Identify which cell holds the provided text, then report its [X, Y] central coordinate. 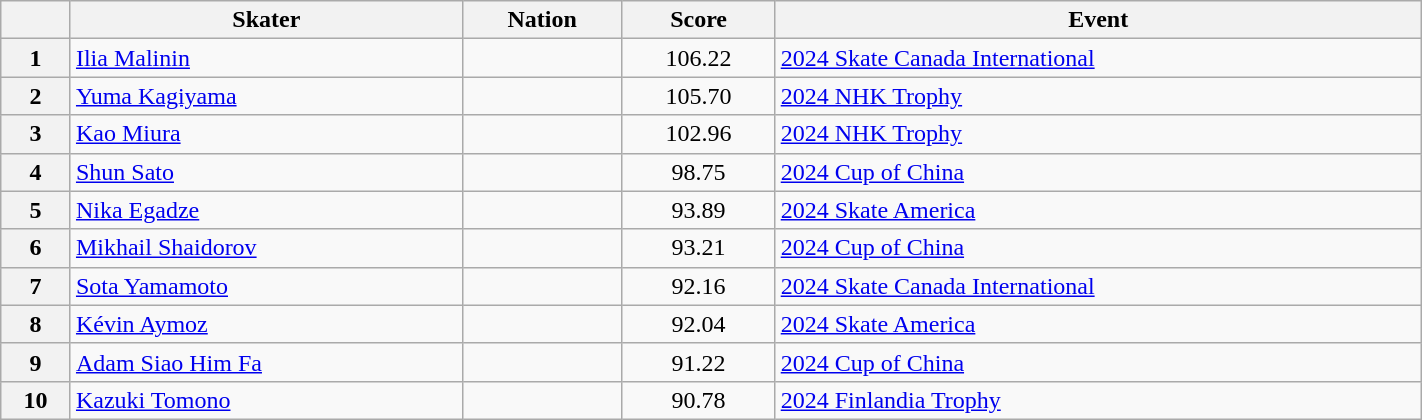
8 [36, 324]
92.16 [698, 286]
Kazuki Tomono [266, 400]
2024 Finlandia Trophy [1098, 400]
90.78 [698, 400]
106.22 [698, 58]
Shun Sato [266, 172]
91.22 [698, 362]
5 [36, 210]
98.75 [698, 172]
6 [36, 248]
9 [36, 362]
Nation [542, 20]
2 [36, 96]
105.70 [698, 96]
Ilia Malinin [266, 58]
Kévin Aymoz [266, 324]
92.04 [698, 324]
102.96 [698, 134]
93.21 [698, 248]
1 [36, 58]
Adam Siao Him Fa [266, 362]
7 [36, 286]
10 [36, 400]
Nika Egadze [266, 210]
3 [36, 134]
Mikhail Shaidorov [266, 248]
Sota Yamamoto [266, 286]
Event [1098, 20]
Score [698, 20]
93.89 [698, 210]
4 [36, 172]
Kao Miura [266, 134]
Yuma Kagiyama [266, 96]
Skater [266, 20]
